Locate the cell with the specified text and output its (X, Y) center coordinate. 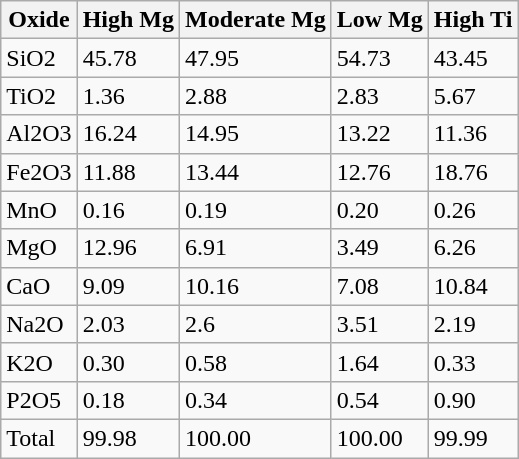
0.34 (256, 400)
Oxide (39, 20)
10.84 (473, 286)
High Ti (473, 20)
13.44 (256, 172)
0.19 (256, 210)
0.33 (473, 362)
43.45 (473, 58)
Total (39, 438)
2.88 (256, 96)
0.20 (380, 210)
16.24 (128, 134)
Na2O (39, 324)
K2O (39, 362)
12.96 (128, 248)
47.95 (256, 58)
1.36 (128, 96)
7.08 (380, 286)
2.83 (380, 96)
3.49 (380, 248)
High Mg (128, 20)
11.36 (473, 134)
1.64 (380, 362)
2.19 (473, 324)
0.16 (128, 210)
2.03 (128, 324)
13.22 (380, 134)
MnO (39, 210)
99.99 (473, 438)
0.54 (380, 400)
5.67 (473, 96)
12.76 (380, 172)
14.95 (256, 134)
Al2O3 (39, 134)
10.16 (256, 286)
TiO2 (39, 96)
0.30 (128, 362)
0.90 (473, 400)
0.58 (256, 362)
Fe2O3 (39, 172)
MgO (39, 248)
SiO2 (39, 58)
11.88 (128, 172)
18.76 (473, 172)
6.26 (473, 248)
3.51 (380, 324)
2.6 (256, 324)
9.09 (128, 286)
CaO (39, 286)
Moderate Mg (256, 20)
54.73 (380, 58)
99.98 (128, 438)
6.91 (256, 248)
0.26 (473, 210)
Low Mg (380, 20)
45.78 (128, 58)
0.18 (128, 400)
P2O5 (39, 400)
